Search for the cell housing the specified text and yield its [X, Y] center coordinate. 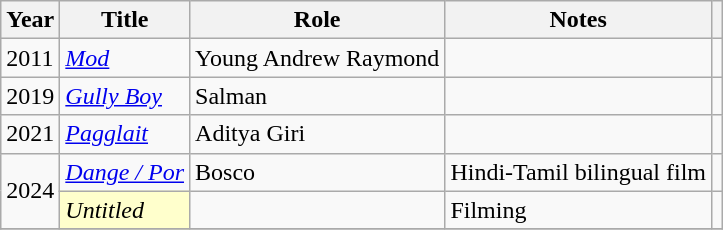
Salman [318, 96]
2011 [30, 58]
2019 [30, 96]
Bosco [318, 172]
Hindi-Tamil bilingual film [578, 172]
Pagglait [125, 134]
Title [125, 20]
Mod [125, 58]
Aditya Giri [318, 134]
2021 [30, 134]
Notes [578, 20]
Role [318, 20]
Year [30, 20]
Filming [578, 210]
Young Andrew Raymond [318, 58]
Gully Boy [125, 96]
2024 [30, 191]
Untitled [125, 210]
Dange / Por [125, 172]
